For the text-containing cell, return its midpoint in (X, Y) coordinate format. 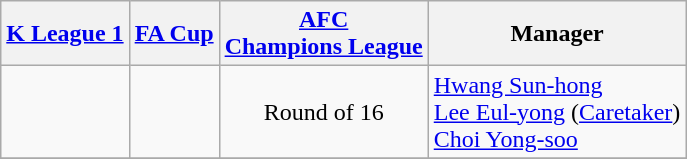
Manager (557, 34)
Round of 16 (324, 112)
FA Cup (174, 34)
K League 1 (65, 34)
AFCChampions League (324, 34)
Hwang Sun-hong Lee Eul-yong (Caretaker) Choi Yong-soo (557, 112)
